Search for the cell housing the specified text and yield its (x, y) center coordinate. 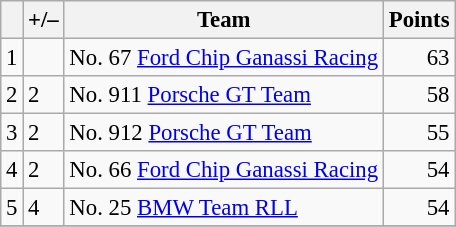
55 (418, 133)
No. 66 Ford Chip Ganassi Racing (224, 170)
No. 911 Porsche GT Team (224, 95)
No. 67 Ford Chip Ganassi Racing (224, 58)
5 (12, 208)
58 (418, 95)
Team (224, 20)
63 (418, 58)
No. 25 BMW Team RLL (224, 208)
+/– (44, 20)
3 (12, 133)
1 (12, 58)
No. 912 Porsche GT Team (224, 133)
Points (418, 20)
